Extract the [X, Y] coordinate from the center of the cell holding the provided text.  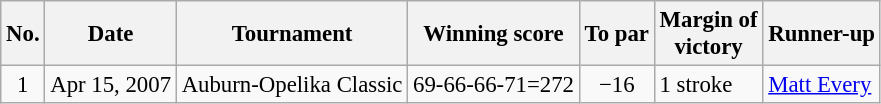
Margin ofvictory [708, 34]
Tournament [292, 34]
−16 [616, 85]
69-66-66-71=272 [494, 85]
1 stroke [708, 85]
Auburn-Opelika Classic [292, 85]
Matt Every [822, 85]
1 [23, 85]
Runner-up [822, 34]
Winning score [494, 34]
No. [23, 34]
Date [110, 34]
To par [616, 34]
Apr 15, 2007 [110, 85]
